Extract the (x, y) coordinate from the center of the cell holding the provided text.  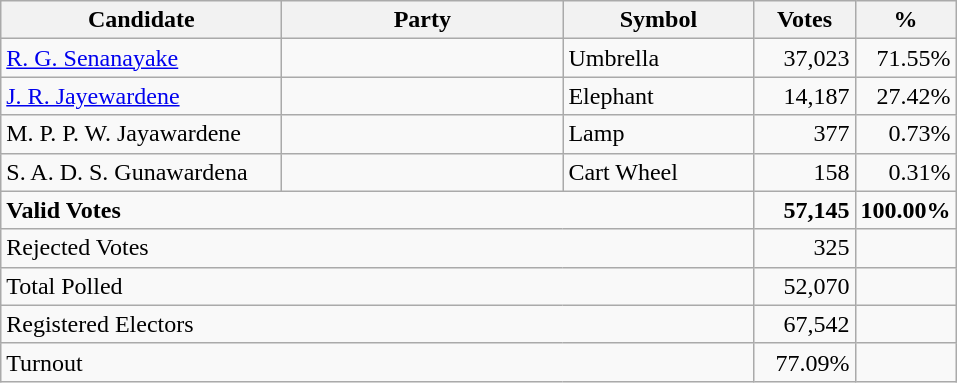
Valid Votes (378, 210)
27.42% (906, 96)
R. G. Senanayake (142, 58)
J. R. Jayewardene (142, 96)
57,145 (804, 210)
77.09% (804, 362)
52,070 (804, 286)
158 (804, 172)
325 (804, 248)
Candidate (142, 20)
Rejected Votes (378, 248)
Lamp (658, 134)
Party (422, 20)
% (906, 20)
14,187 (804, 96)
Cart Wheel (658, 172)
0.73% (906, 134)
Turnout (378, 362)
S. A. D. S. Gunawardena (142, 172)
M. P. P. W. Jayawardene (142, 134)
Umbrella (658, 58)
100.00% (906, 210)
0.31% (906, 172)
377 (804, 134)
Registered Electors (378, 324)
67,542 (804, 324)
Elephant (658, 96)
37,023 (804, 58)
Symbol (658, 20)
71.55% (906, 58)
Votes (804, 20)
Total Polled (378, 286)
